Scan for the cell matching the given text and deliver its [x, y] coordinate at center. 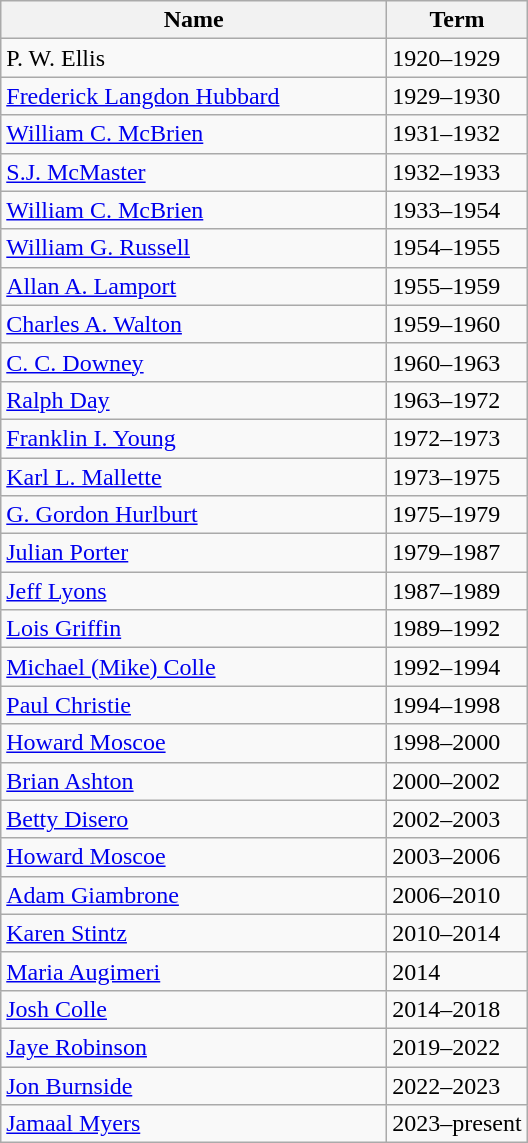
Allan A. Lamport [194, 286]
Karen Stintz [194, 933]
1975–1979 [457, 515]
Jeff Lyons [194, 591]
2023–present [457, 1124]
Frederick Langdon Hubbard [194, 96]
1929–1930 [457, 96]
Franklin I. Young [194, 438]
1979–1987 [457, 553]
Maria Augimeri [194, 971]
2000–2002 [457, 781]
1987–1989 [457, 591]
Karl L. Mallette [194, 477]
1992–1994 [457, 667]
Jon Burnside [194, 1085]
1989–1992 [457, 629]
Michael (Mike) Colle [194, 667]
2014 [457, 971]
1920–1929 [457, 58]
2002–2003 [457, 819]
1932–1933 [457, 172]
2022–2023 [457, 1085]
1973–1975 [457, 477]
Jamaal Myers [194, 1124]
William G. Russell [194, 248]
Jaye Robinson [194, 1047]
1972–1973 [457, 438]
Paul Christie [194, 705]
P. W. Ellis [194, 58]
Lois Griffin [194, 629]
1954–1955 [457, 248]
Julian Porter [194, 553]
G. Gordon Hurlburt [194, 515]
2019–2022 [457, 1047]
1931–1932 [457, 134]
S.J. McMaster [194, 172]
Josh Colle [194, 1009]
Name [194, 20]
1960–1963 [457, 362]
Ralph Day [194, 400]
1998–2000 [457, 743]
2003–2006 [457, 857]
Brian Ashton [194, 781]
Betty Disero [194, 819]
Adam Giambrone [194, 895]
Term [457, 20]
C. C. Downey [194, 362]
Charles A. Walton [194, 324]
1959–1960 [457, 324]
2010–2014 [457, 933]
1963–1972 [457, 400]
1933–1954 [457, 210]
1994–1998 [457, 705]
1955–1959 [457, 286]
2006–2010 [457, 895]
2014–2018 [457, 1009]
